Scan for the cell matching the given text and deliver its [x, y] coordinate at center. 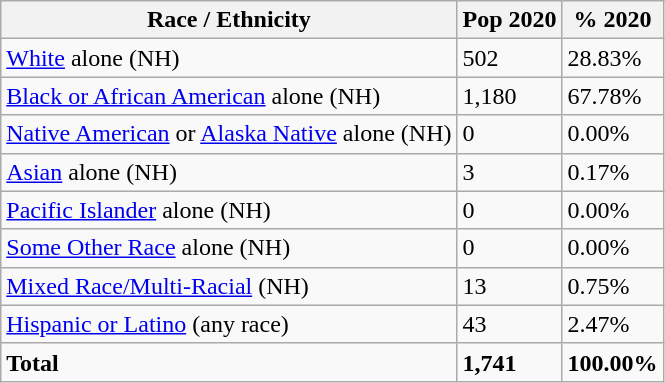
13 [510, 286]
Pacific Islander alone (NH) [229, 210]
1,741 [510, 362]
502 [510, 58]
Total [229, 362]
Hispanic or Latino (any race) [229, 324]
43 [510, 324]
Black or African American alone (NH) [229, 96]
2.47% [612, 324]
Native American or Alaska Native alone (NH) [229, 134]
White alone (NH) [229, 58]
1,180 [510, 96]
Pop 2020 [510, 20]
0.75% [612, 286]
100.00% [612, 362]
0.17% [612, 172]
Race / Ethnicity [229, 20]
Mixed Race/Multi-Racial (NH) [229, 286]
28.83% [612, 58]
Asian alone (NH) [229, 172]
% 2020 [612, 20]
Some Other Race alone (NH) [229, 248]
3 [510, 172]
67.78% [612, 96]
